Scan for the cell matching the given text and deliver its [X, Y] coordinate at center. 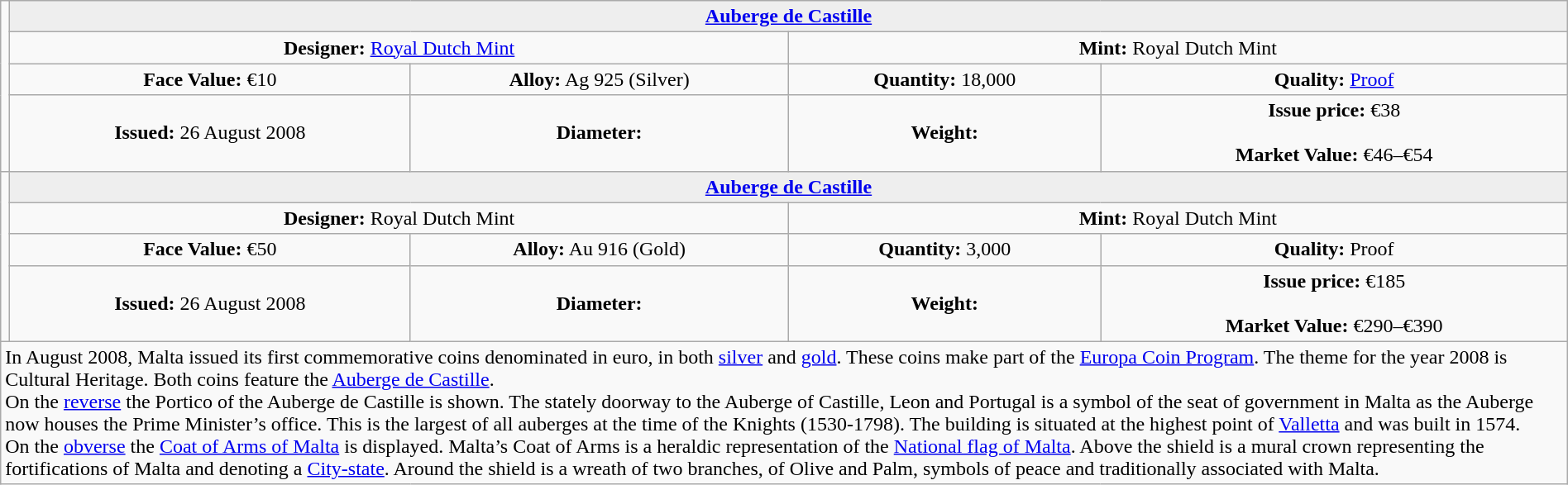
Issue price: €185Market Value: €290–€390 [1334, 303]
Quantity: 18,000 [944, 79]
Face Value: €10 [210, 79]
Issue price: €38Market Value: €46–€54 [1334, 133]
Face Value: €50 [210, 250]
Alloy: Au 916 (Gold) [600, 250]
Alloy: Ag 925 (Silver) [600, 79]
Quantity: 3,000 [944, 250]
